Locate the cell with the specified text and output its [X, Y] center coordinate. 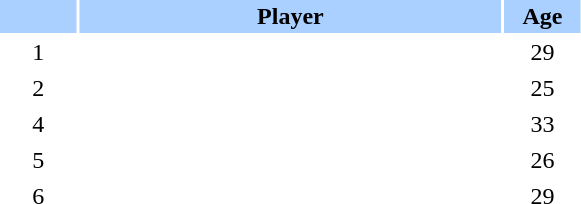
26 [542, 160]
25 [542, 88]
1 [38, 52]
29 [542, 52]
Age [542, 16]
33 [542, 124]
2 [38, 88]
Player [291, 16]
4 [38, 124]
5 [38, 160]
